Determine the (x, y) coordinate at the center of the cell enclosing the given text.  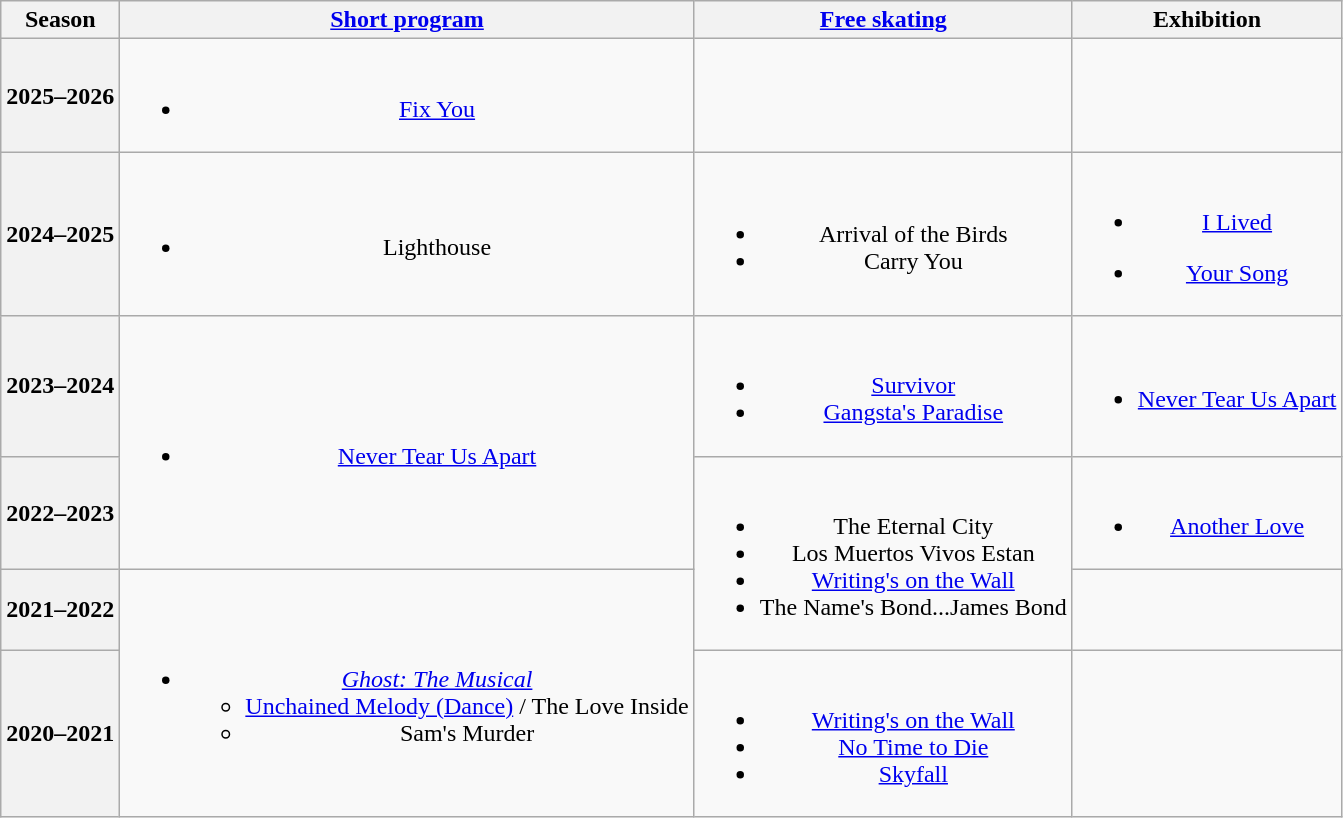
Writing's on the Wall No Time to Die Skyfall (883, 734)
Arrival of the Birds Carry You (883, 234)
2020–2021 (60, 734)
Another Love (1207, 512)
Short program (407, 20)
Ghost: The MusicalUnchained Melody (Dance) / The Love InsideSam's Murder (407, 693)
Season (60, 20)
2023–2024 (60, 386)
Exhibition (1207, 20)
The Eternal CityLos Muertos Vivos Estan Writing's on the Wall The Name's Bond...James Bond (883, 553)
Lighthouse (407, 234)
2024–2025 (60, 234)
2022–2023 (60, 512)
2025–2026 (60, 96)
I Lived Your Song (1207, 234)
Free skating (883, 20)
2021–2022 (60, 610)
Fix You (407, 96)
Survivor Gangsta's Paradise (883, 386)
